Search for the cell housing the specified text and yield its (x, y) center coordinate. 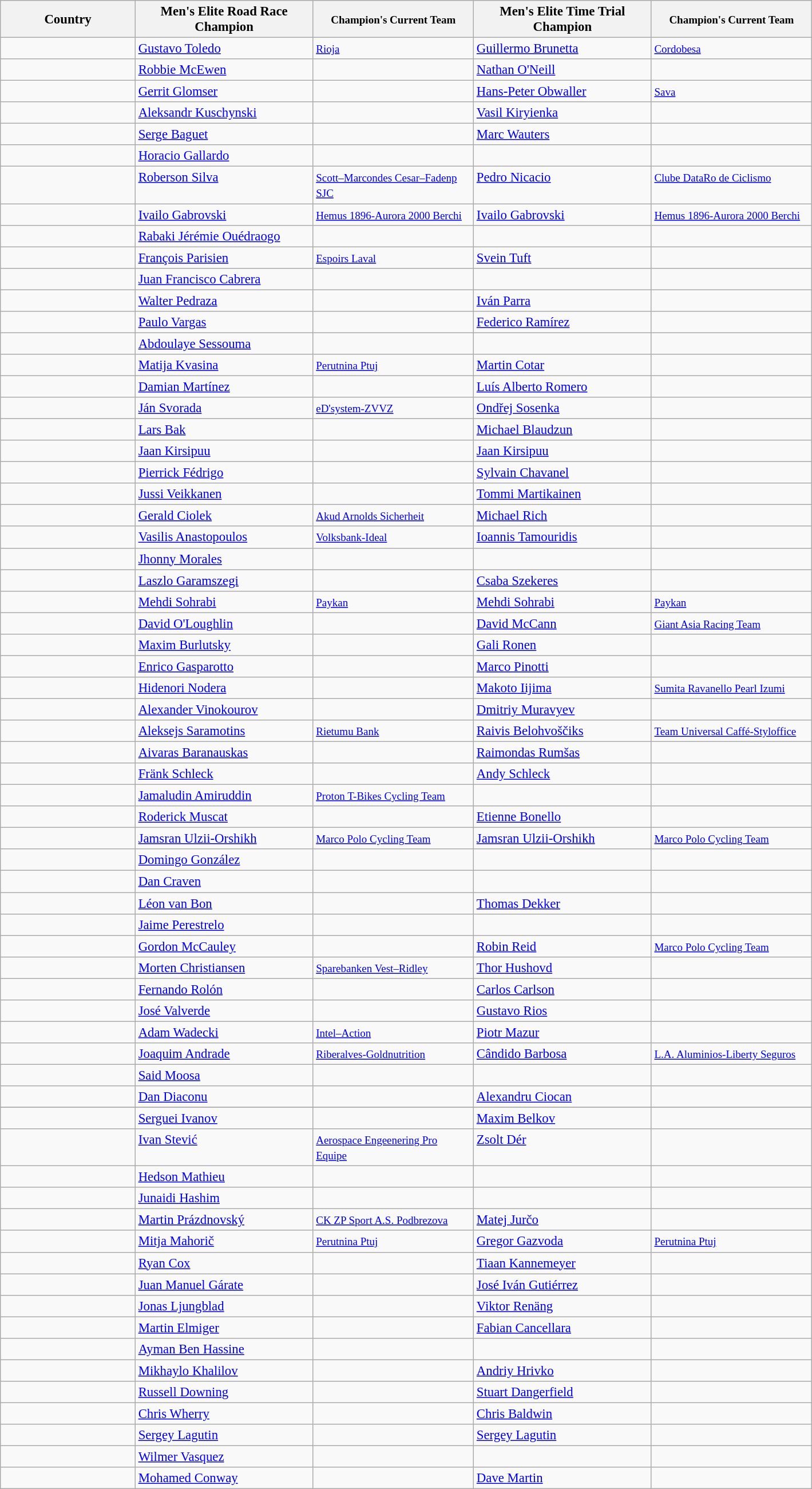
Serge Baguet (224, 135)
Zsolt Dér (563, 1147)
Andriy Hrivko (563, 1370)
Hidenori Nodera (224, 688)
Ayman Ben Hassine (224, 1349)
Léon van Bon (224, 903)
Stuart Dangerfield (563, 1392)
Mitja Mahorič (224, 1242)
Makoto Iijima (563, 688)
Mohamed Conway (224, 1478)
Rabaki Jérémie Ouédraogo (224, 236)
Fabian Cancellara (563, 1328)
Rioja (394, 49)
Proton T-Bikes Cycling Team (394, 796)
Jhonny Morales (224, 559)
Jaime Perestrelo (224, 925)
Vasil Kiryienka (563, 113)
Adam Wadecki (224, 1032)
Gali Ronen (563, 645)
Vasilis Anastopoulos (224, 538)
Federico Ramírez (563, 322)
Thor Hushovd (563, 967)
Etienne Bonello (563, 817)
Intel–Action (394, 1032)
Abdoulaye Sessouma (224, 343)
Tiaan Kannemeyer (563, 1263)
Horacio Gallardo (224, 156)
Fernando Rolón (224, 989)
Sparebanken Vest–Ridley (394, 967)
Clube DataRo de Ciclismo (731, 185)
Matej Jurčo (563, 1220)
Ján Svorada (224, 408)
David McCann (563, 623)
Aleksejs Saramotins (224, 731)
Gustavo Rios (563, 1011)
eD'system-ZVVZ (394, 408)
Joaquim Andrade (224, 1054)
Piotr Mazur (563, 1032)
Russell Downing (224, 1392)
CK ZP Sport A.S. Podbrezova (394, 1220)
Sumita Ravanello Pearl Izumi (731, 688)
Ioannis Tamouridis (563, 538)
Jussi Veikkanen (224, 494)
Carlos Carlson (563, 989)
Enrico Gasparotto (224, 666)
Andy Schleck (563, 774)
Country (68, 19)
Morten Christiansen (224, 967)
Dan Diaconu (224, 1097)
Akud Arnolds Sicherheit (394, 516)
Juan Francisco Cabrera (224, 279)
José Iván Gutiérrez (563, 1285)
Jonas Ljungblad (224, 1306)
Svein Tuft (563, 258)
Michael Blaudzun (563, 430)
Nathan O'Neill (563, 70)
Lars Bak (224, 430)
Roderick Muscat (224, 817)
Roberson Silva (224, 185)
Iván Parra (563, 301)
Fränk Schleck (224, 774)
Dan Craven (224, 882)
Maxim Belkov (563, 1119)
David O'Loughlin (224, 623)
Hans-Peter Obwaller (563, 92)
Paulo Vargas (224, 322)
Thomas Dekker (563, 903)
François Parisien (224, 258)
Ondřej Sosenka (563, 408)
Marc Wauters (563, 135)
Gerrit Glomser (224, 92)
Cordobesa (731, 49)
Serguei Ivanov (224, 1119)
Men's Elite Time Trial Champion (563, 19)
Alexandru Ciocan (563, 1097)
Sylvain Chavanel (563, 473)
Cândido Barbosa (563, 1054)
Gerald Ciolek (224, 516)
Marco Pinotti (563, 666)
Juan Manuel Gárate (224, 1285)
Espoirs Laval (394, 258)
Martin Cotar (563, 365)
Gustavo Toledo (224, 49)
Men's Elite Road Race Champion (224, 19)
Chris Baldwin (563, 1413)
Pedro Nicacio (563, 185)
Domingo González (224, 860)
Michael Rich (563, 516)
Wilmer Vasquez (224, 1457)
Giant Asia Racing Team (731, 623)
Maxim Burlutsky (224, 645)
Riberalves-Goldnutrition (394, 1054)
Dave Martin (563, 1478)
Dmitriy Muravyev (563, 709)
Junaidi Hashim (224, 1198)
Martin Prázdnovský (224, 1220)
Sava (731, 92)
Luís Alberto Romero (563, 386)
L.A. Aluminios-Liberty Seguros (731, 1054)
Martin Elmiger (224, 1328)
Aerospace Engeenering Pro Equipe (394, 1147)
Raivis Belohvoščiks (563, 731)
Aivaras Baranauskas (224, 753)
Alexander Vinokourov (224, 709)
Aleksandr Kuschynski (224, 113)
Mikhaylo Khalilov (224, 1370)
José Valverde (224, 1011)
Chris Wherry (224, 1413)
Ivan Stević (224, 1147)
Matija Kvasina (224, 365)
Said Moosa (224, 1075)
Volksbank-Ideal (394, 538)
Rietumu Bank (394, 731)
Csaba Szekeres (563, 580)
Guillermo Brunetta (563, 49)
Hedson Mathieu (224, 1177)
Pierrick Fédrigo (224, 473)
Team Universal Caffé-Styloffice (731, 731)
Raimondas Rumšas (563, 753)
Gordon McCauley (224, 946)
Damian Martínez (224, 386)
Laszlo Garamszegi (224, 580)
Tommi Martikainen (563, 494)
Scott–Marcondes Cesar–Fadenp SJC (394, 185)
Gregor Gazvoda (563, 1242)
Robbie McEwen (224, 70)
Viktor Renäng (563, 1306)
Ryan Cox (224, 1263)
Robin Reid (563, 946)
Walter Pedraza (224, 301)
Jamaludin Amiruddin (224, 796)
